Locate the cell with the specified text and output its (X, Y) center coordinate. 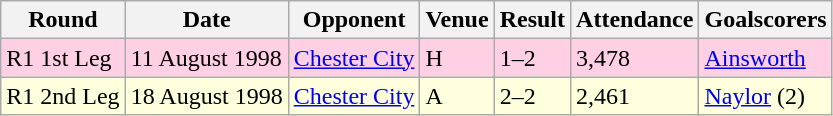
Opponent (354, 20)
Goalscorers (766, 20)
Date (206, 20)
Round (63, 20)
2–2 (532, 96)
Result (532, 20)
R1 2nd Leg (63, 96)
11 August 1998 (206, 58)
R1 1st Leg (63, 58)
Naylor (2) (766, 96)
Ainsworth (766, 58)
H (457, 58)
Venue (457, 20)
Attendance (635, 20)
2,461 (635, 96)
18 August 1998 (206, 96)
A (457, 96)
1–2 (532, 58)
3,478 (635, 58)
